Provide the (x, y) coordinate of the cell's center where the given text is located.  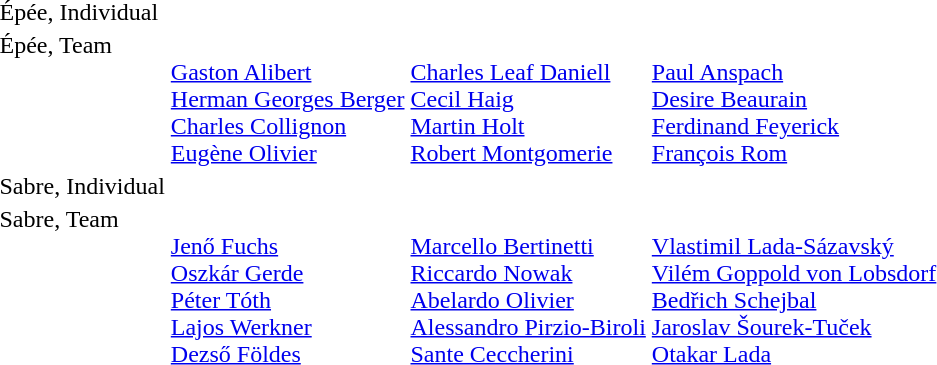
Gaston Alibert Herman Georges Berger Charles Collignon Eugène Olivier (288, 99)
Charles Leaf Daniell Cecil Haig Martin Holt Robert Montgomerie (528, 99)
